Detect which cell encompasses the target text, then output its [X, Y] center coordinate. 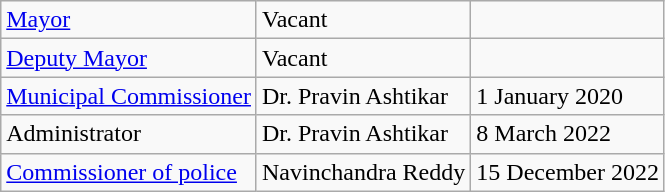
Administrator [129, 134]
1 January 2020 [568, 96]
Deputy Mayor [129, 58]
15 December 2022 [568, 172]
Navinchandra Reddy [363, 172]
Commissioner of police [129, 172]
Mayor [129, 20]
8 March 2022 [568, 134]
Municipal Commissioner [129, 96]
